For the text-containing cell, return its midpoint in (x, y) coordinate format. 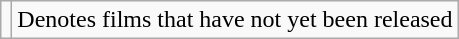
Denotes films that have not yet been released (235, 20)
